Scan for the cell matching the given text and deliver its (x, y) coordinate at center. 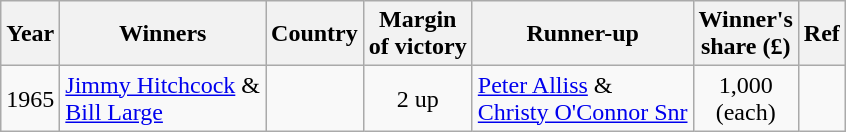
1965 (30, 98)
Year (30, 34)
Winners (163, 34)
Peter Alliss & Christy O'Connor Snr (582, 98)
Runner-up (582, 34)
1,000(each) (746, 98)
Ref (822, 34)
Country (315, 34)
Jimmy Hitchcock &Bill Large (163, 98)
Marginof victory (418, 34)
2 up (418, 98)
Winner'sshare (£) (746, 34)
